Detect which cell encompasses the target text, then output its (x, y) center coordinate. 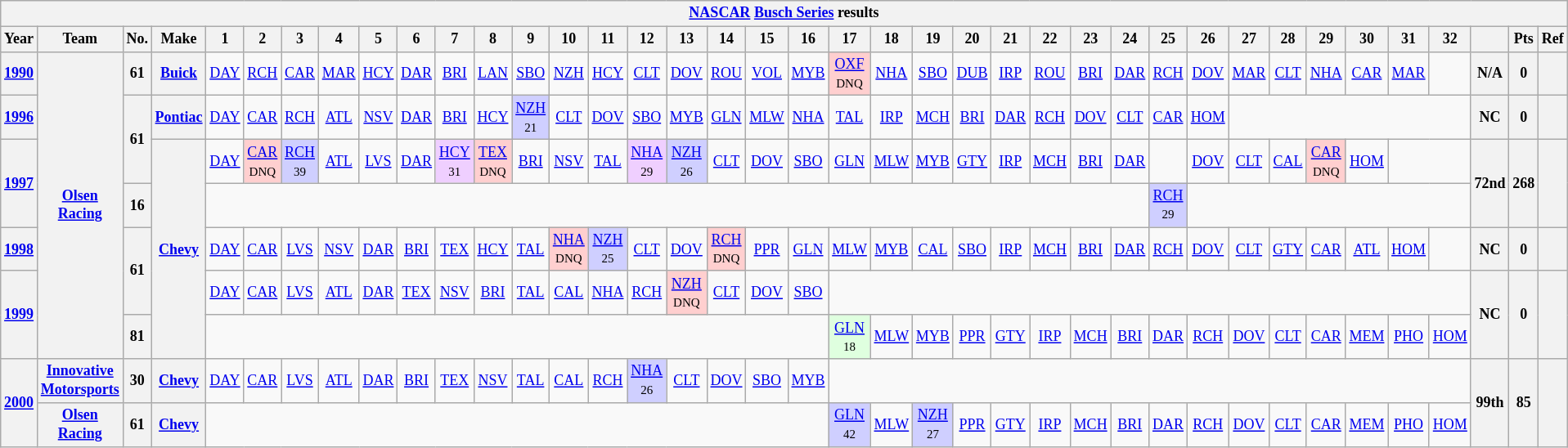
1990 (20, 74)
15 (767, 39)
Ref (1553, 39)
25 (1168, 39)
TEXDNQ (492, 161)
NHA26 (647, 381)
NZH25 (608, 249)
NHADNQ (568, 249)
14 (726, 39)
2000 (20, 402)
1996 (20, 118)
N/A (1490, 74)
81 (137, 337)
10 (568, 39)
Make (178, 39)
Year (20, 39)
19 (933, 39)
LAN (492, 74)
13 (686, 39)
21 (1011, 39)
32 (1449, 39)
72nd (1490, 183)
1997 (20, 183)
Pts (1524, 39)
RCH29 (1168, 205)
NZH21 (531, 118)
4 (339, 39)
No. (137, 39)
85 (1524, 402)
RCHDNQ (726, 249)
VOL (767, 74)
24 (1130, 39)
2 (263, 39)
GLN42 (849, 424)
Team (80, 39)
6 (417, 39)
Pontiac (178, 118)
31 (1409, 39)
DUB (972, 74)
26 (1207, 39)
NHA29 (647, 161)
NZH (568, 74)
268 (1524, 183)
1999 (20, 314)
7 (455, 39)
OXFDNQ (849, 74)
5 (378, 39)
NZH26 (686, 161)
8 (492, 39)
20 (972, 39)
17 (849, 39)
Innovative Motorsports (80, 381)
23 (1090, 39)
27 (1249, 39)
18 (892, 39)
HCY31 (455, 161)
3 (300, 39)
1998 (20, 249)
Buick (178, 74)
12 (647, 39)
NZH27 (933, 424)
22 (1050, 39)
9 (531, 39)
1 (225, 39)
28 (1288, 39)
99th (1490, 402)
NZHDNQ (686, 293)
RCH39 (300, 161)
NASCAR Busch Series results (784, 13)
29 (1326, 39)
11 (608, 39)
GLN18 (849, 337)
